From the cell containing the given text, extract its center point as [x, y] coordinate. 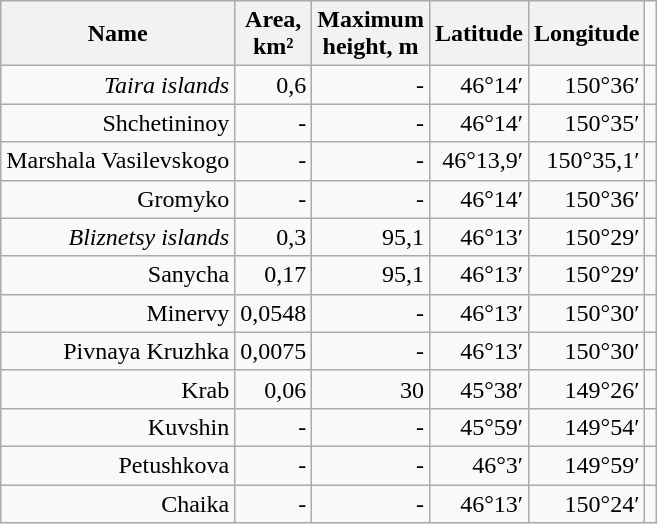
0,3 [274, 237]
Krab [118, 389]
Pivnaya Kruzhka [118, 351]
Marshala Vasilevskogo [118, 161]
45°59′ [478, 427]
45°38′ [478, 389]
0,17 [274, 275]
Name [118, 34]
Gromyko [118, 199]
149°54′ [587, 427]
150°35′ [587, 123]
Petushkova [118, 465]
Shchetininoy [118, 123]
0,0548 [274, 313]
Minervy [118, 313]
0,0075 [274, 351]
Longitude [587, 34]
Taira islands [118, 85]
0,6 [274, 85]
Kuvshin [118, 427]
Latitude [478, 34]
Area, km² [274, 34]
150°24′ [587, 503]
30 [371, 389]
149°26′ [587, 389]
150°35,1′ [587, 161]
Sanycha [118, 275]
149°59′ [587, 465]
46°13,9′ [478, 161]
Chaika [118, 503]
Bliznetsy islands [118, 237]
0,06 [274, 389]
46°3′ [478, 465]
Maximum height, m [371, 34]
